Locate the cell with the specified text and output its [x, y] center coordinate. 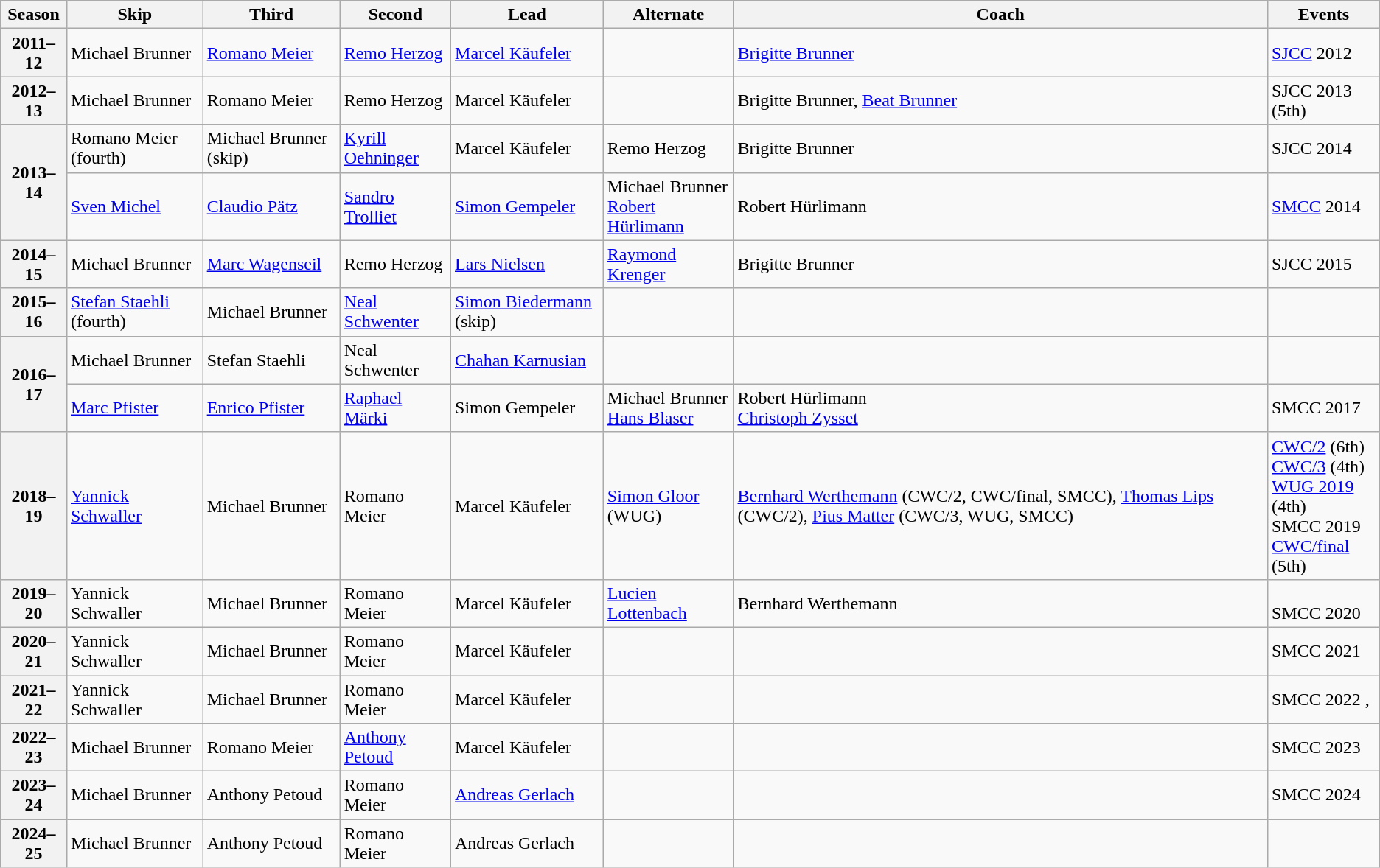
SJCC 2014 [1324, 149]
Stefan Staehli (fourth) [134, 312]
Raphael Märki [395, 408]
2021–22 [34, 699]
2015–16 [34, 312]
Sandro Trolliet [395, 206]
Third [271, 15]
Skip [134, 15]
SJCC 2013 (5th) [1324, 100]
CWC/2 (6th)CWC/3 (4th)WUG 2019 (4th)SMCC 2019 CWC/final (5th) [1324, 505]
Kyrill Oehninger [395, 149]
Claudio Pätz [271, 206]
SJCC 2015 [1324, 264]
2012–13 [34, 100]
SJCC 2012 [1324, 53]
Sven Michel [134, 206]
Marc Wagenseil [271, 264]
2023–24 [34, 796]
2024–25 [34, 843]
Bernhard Werthemann (CWC/2, CWC/final, SMCC), Thomas Lips (CWC/2), Pius Matter (CWC/3, WUG, SMCC) [1001, 505]
Coach [1001, 15]
SMCC 2022 , [1324, 699]
SMCC 2020 [1324, 603]
SMCC 2017 [1324, 408]
2022–23 [34, 747]
Season [34, 15]
Bernhard Werthemann [1001, 603]
2013–14 [34, 183]
Brigitte Brunner, Beat Brunner [1001, 100]
Romano Meier (fourth) [134, 149]
SMCC 2023 [1324, 747]
SMCC 2021 [1324, 651]
2014–15 [34, 264]
Robert Hürlimann [1001, 206]
Simon Gloor (WUG) [668, 505]
Michael Brunner (skip) [271, 149]
Lead [528, 15]
Enrico Pfister [271, 408]
2011–12 [34, 53]
Simon Biedermann (skip) [528, 312]
Second [395, 15]
SMCC 2024 [1324, 796]
2019–20 [34, 603]
Robert HürlimannChristoph Zysset [1001, 408]
Raymond Krenger [668, 264]
Stefan Staehli [271, 360]
Lars Nielsen [528, 264]
2016–17 [34, 384]
2018–19 [34, 505]
Events [1324, 15]
Alternate [668, 15]
Marc Pfister [134, 408]
Chahan Karnusian [528, 360]
Lucien Lottenbach [668, 603]
Michael BrunnerHans Blaser [668, 408]
SMCC 2014 [1324, 206]
Michael BrunnerRobert Hürlimann [668, 206]
2020–21 [34, 651]
